Determine the [X, Y] coordinate at the center of the cell enclosing the given text.  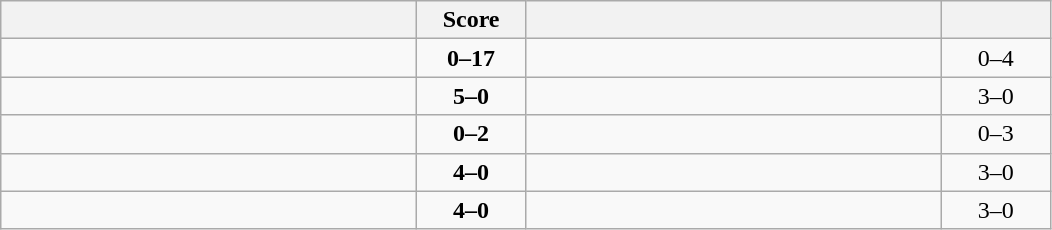
5–0 [472, 96]
0–2 [472, 134]
Score [472, 20]
0–17 [472, 58]
0–3 [996, 134]
0–4 [996, 58]
